Detect which cell encompasses the target text, then output its [x, y] center coordinate. 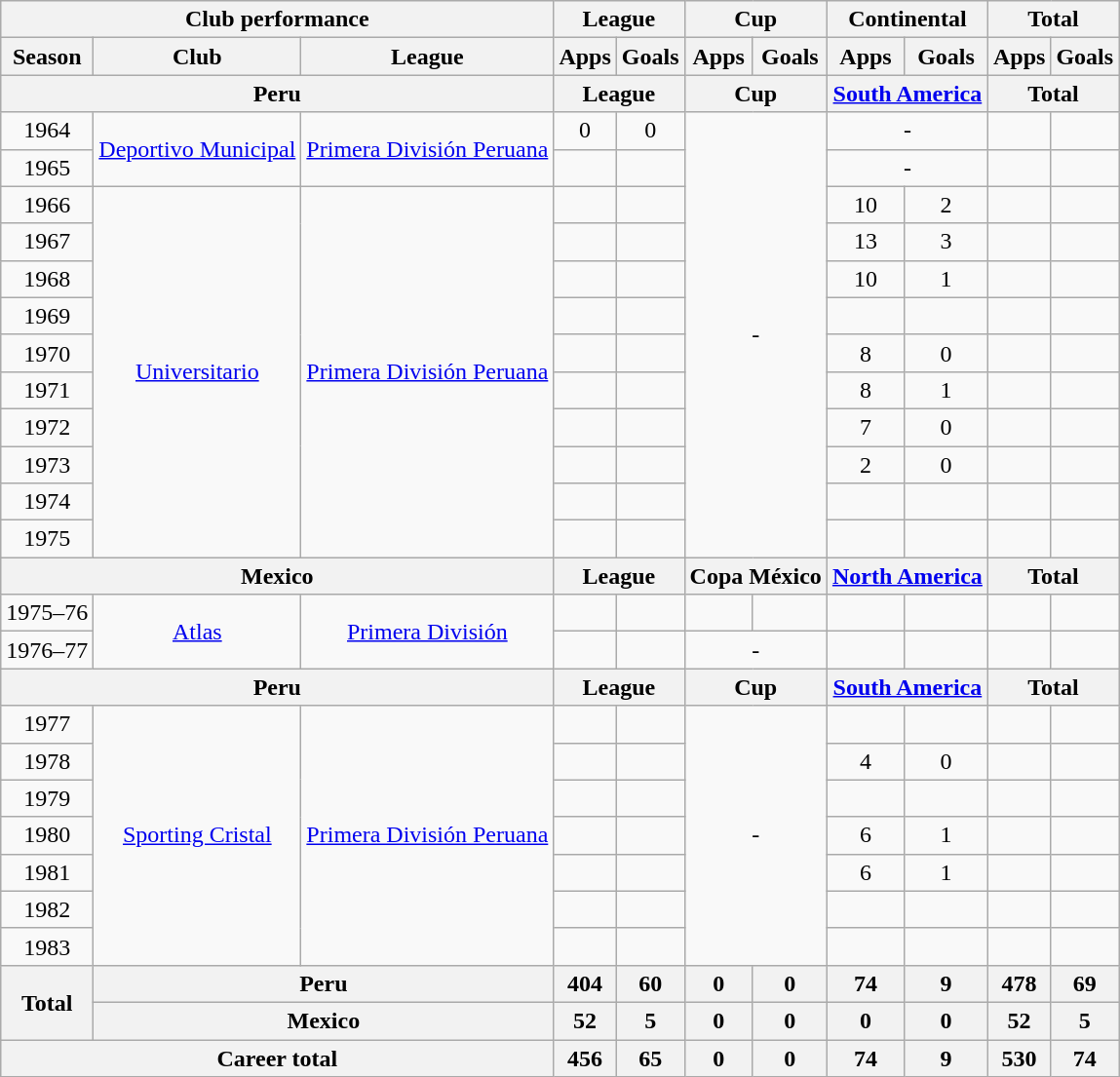
1981 [47, 872]
1964 [47, 131]
1975 [47, 539]
1979 [47, 798]
1975–76 [47, 613]
1980 [47, 835]
478 [1019, 983]
69 [1085, 983]
1978 [47, 761]
404 [585, 983]
1973 [47, 465]
1971 [47, 390]
1966 [47, 205]
1983 [47, 946]
13 [866, 242]
456 [585, 1058]
Universitario [197, 372]
4 [866, 761]
1974 [47, 502]
Copa México [755, 576]
1968 [47, 279]
65 [650, 1058]
7 [866, 427]
1970 [47, 353]
Career total [277, 1058]
1969 [47, 316]
Deportivo Municipal [197, 149]
North America [907, 576]
60 [650, 983]
1976–77 [47, 650]
1967 [47, 242]
Season [47, 57]
Primera División [427, 632]
Atlas [197, 632]
1965 [47, 168]
Continental [907, 19]
Club [197, 57]
1972 [47, 427]
1977 [47, 724]
Club performance [277, 19]
Sporting Cristal [197, 835]
1982 [47, 909]
530 [1019, 1058]
3 [946, 242]
